From the cell containing the given text, extract its center point as (X, Y) coordinate. 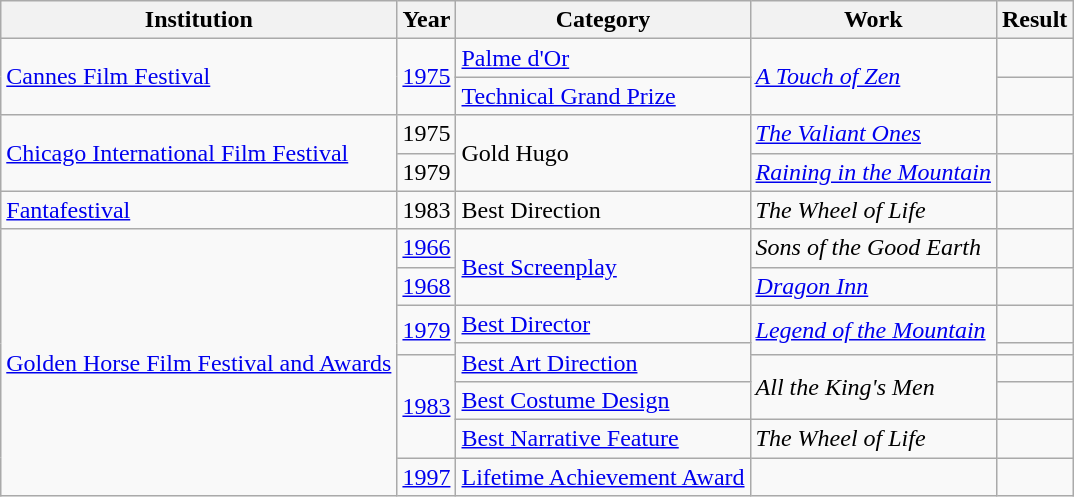
1968 (426, 286)
Result (1034, 20)
All the King's Men (873, 386)
A Touch of Zen (873, 77)
Chicago International Film Festival (199, 153)
Gold Hugo (603, 153)
1966 (426, 248)
Best Director (603, 324)
1997 (426, 477)
Category (603, 20)
Technical Grand Prize (603, 96)
Best Screenplay (603, 267)
Legend of the Mountain (873, 330)
Best Direction (603, 210)
Dragon Inn (873, 286)
Year (426, 20)
Lifetime Achievement Award (603, 477)
Best Art Direction (603, 362)
Best Narrative Feature (603, 438)
Institution (199, 20)
Raining in the Mountain (873, 172)
Sons of the Good Earth (873, 248)
Best Costume Design (603, 400)
Cannes Film Festival (199, 77)
The Valiant Ones (873, 134)
Fantafestival (199, 210)
Palme d'Or (603, 58)
Work (873, 20)
Golden Horse Film Festival and Awards (199, 362)
